From the cell containing the given text, extract its center point as (x, y) coordinate. 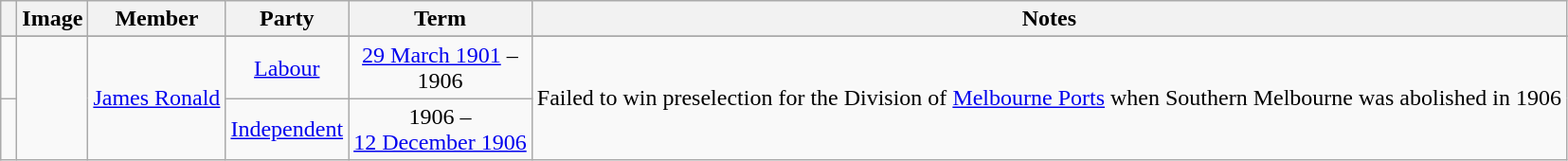
Independent (287, 129)
James Ronald (157, 98)
Party (287, 19)
Failed to win preselection for the Division of Melbourne Ports when Southern Melbourne was abolished in 1906 (1049, 98)
Term (441, 19)
Labour (287, 68)
1906 –12 December 1906 (441, 129)
Notes (1049, 19)
29 March 1901 –1906 (441, 68)
Image (53, 19)
Member (157, 19)
